Return the [x, y] coordinate for the center point of the cell that contains the specified text.  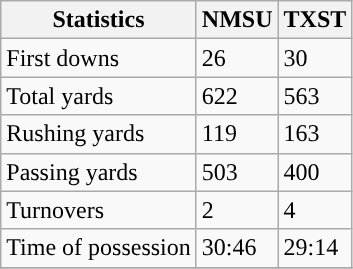
622 [237, 96]
Turnovers [99, 210]
163 [315, 134]
30 [315, 58]
503 [237, 172]
Rushing yards [99, 134]
Total yards [99, 96]
Time of possession [99, 248]
400 [315, 172]
563 [315, 96]
NMSU [237, 20]
119 [237, 134]
First downs [99, 58]
2 [237, 210]
29:14 [315, 248]
Passing yards [99, 172]
4 [315, 210]
TXST [315, 20]
26 [237, 58]
Statistics [99, 20]
30:46 [237, 248]
